Scan for the cell matching the given text and deliver its [x, y] coordinate at center. 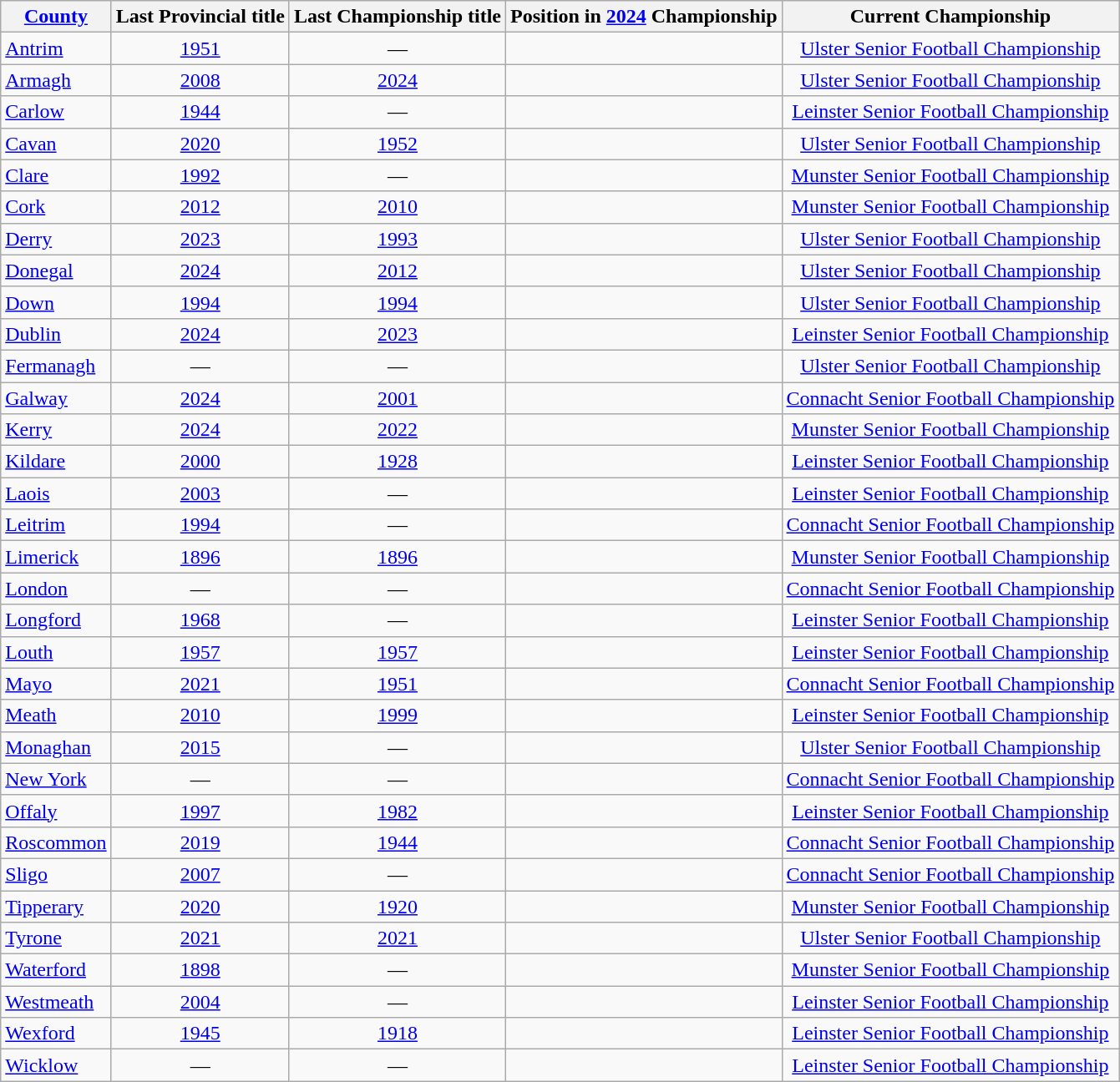
Offaly [56, 811]
Mayo [56, 684]
2008 [200, 80]
Laois [56, 493]
1999 [398, 715]
1945 [200, 1034]
Last Provincial title [200, 17]
London [56, 589]
Last Championship title [398, 17]
Derry [56, 239]
Cork [56, 207]
1968 [200, 620]
1993 [398, 239]
Wicklow [56, 1065]
Clare [56, 175]
Cavan [56, 144]
Dublin [56, 334]
Longford [56, 620]
Antrim [56, 48]
2004 [200, 1002]
1918 [398, 1034]
County [56, 17]
New York [56, 779]
Current Championship [950, 17]
2001 [398, 398]
Louth [56, 652]
2015 [200, 747]
2019 [200, 842]
Kerry [56, 430]
Position in 2024 Championship [645, 17]
Meath [56, 715]
Galway [56, 398]
1982 [398, 811]
Westmeath [56, 1002]
Fermanagh [56, 366]
1992 [200, 175]
Kildare [56, 462]
Down [56, 302]
Donegal [56, 270]
2003 [200, 493]
1898 [200, 970]
Tipperary [56, 906]
2000 [200, 462]
1928 [398, 462]
Roscommon [56, 842]
2007 [200, 874]
Monaghan [56, 747]
1997 [200, 811]
Leitrim [56, 525]
Tyrone [56, 938]
Limerick [56, 557]
Wexford [56, 1034]
Sligo [56, 874]
1920 [398, 906]
1952 [398, 144]
2022 [398, 430]
Carlow [56, 112]
Armagh [56, 80]
Waterford [56, 970]
